Return the [X, Y] coordinate for the center point of the cell that contains the specified text.  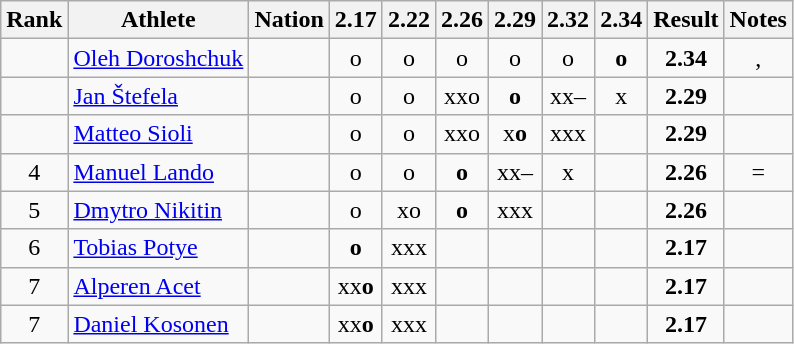
Notes [758, 20]
Matteo Sioli [158, 134]
Dmytro Nikitin [158, 210]
2.22 [408, 20]
6 [34, 248]
Tobias Potye [158, 248]
Alperen Acet [158, 286]
Daniel Kosonen [158, 324]
Manuel Lando [158, 172]
Nation [289, 20]
Result [686, 20]
Jan Štefela [158, 96]
2.32 [568, 20]
Athlete [158, 20]
4 [34, 172]
, [758, 58]
Oleh Doroshchuk [158, 58]
5 [34, 210]
Rank [34, 20]
= [758, 172]
